Capture the cell that displays the provided text and extract its [x, y] central coordinate. 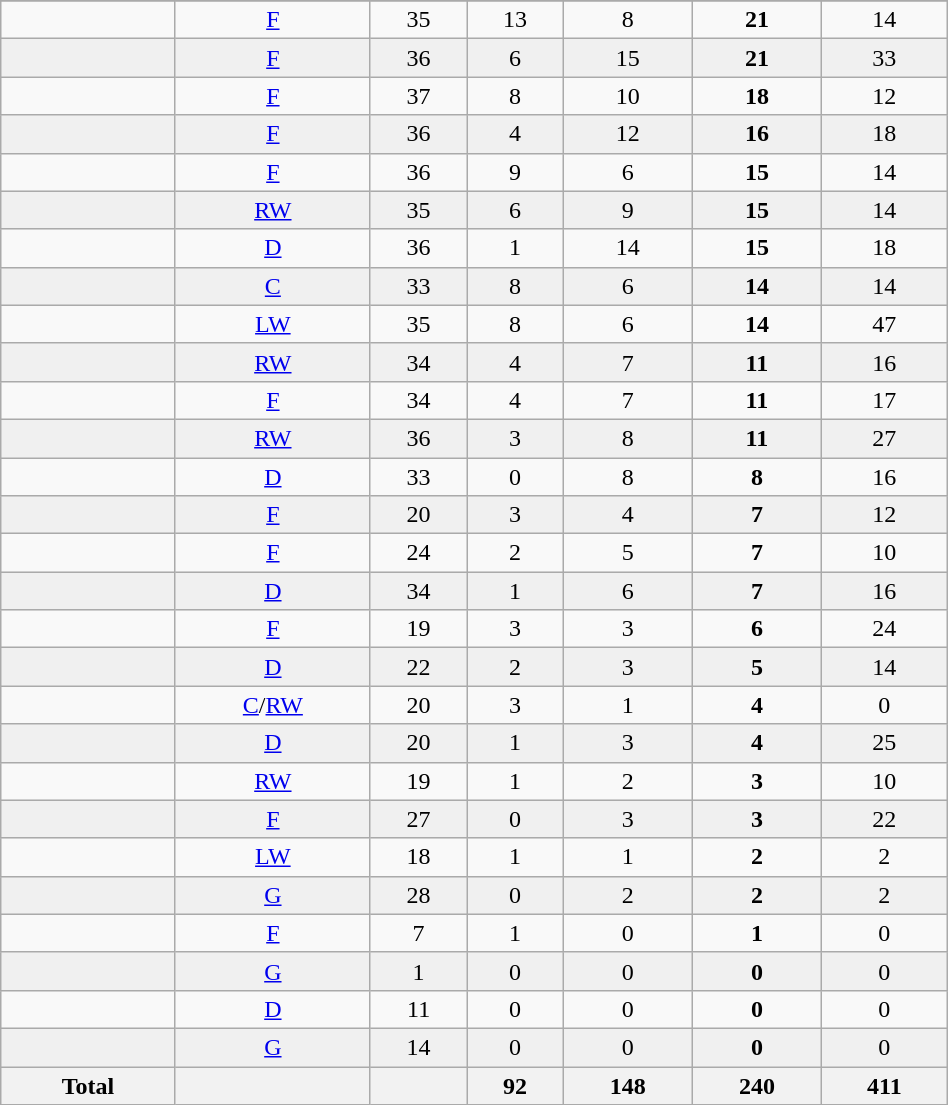
148 [628, 1085]
17 [885, 400]
25 [885, 743]
92 [515, 1085]
37 [418, 96]
28 [418, 895]
Total [88, 1085]
47 [885, 324]
411 [885, 1085]
C [272, 286]
13 [515, 20]
C/RW [272, 705]
240 [756, 1085]
